Determine the (x, y) coordinate at the center of the cell enclosing the given text.  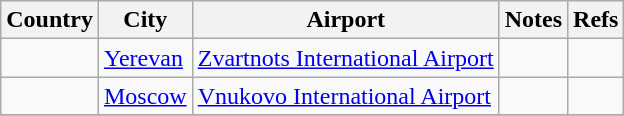
Zvartnots International Airport (346, 58)
Notes (533, 20)
Refs (596, 20)
Country (50, 20)
Yerevan (145, 58)
Moscow (145, 96)
Vnukovo International Airport (346, 96)
City (145, 20)
Airport (346, 20)
